Return the (x, y) coordinate for the center point of the cell that contains the specified text.  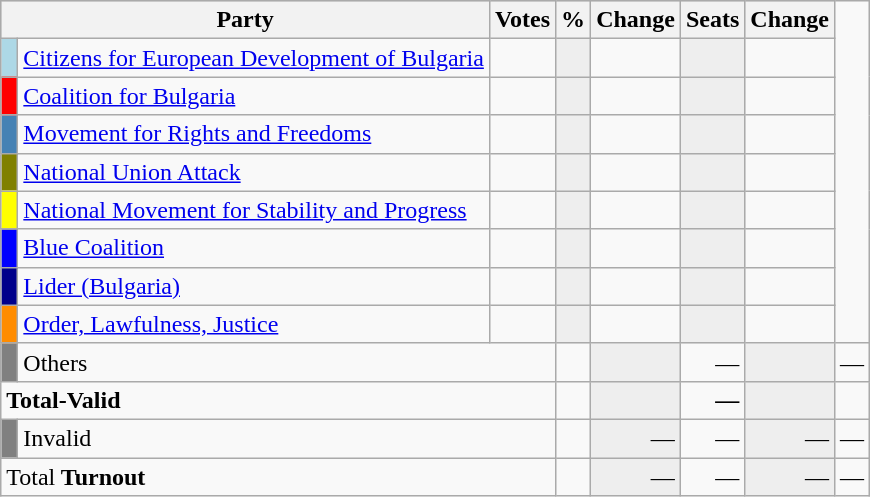
National Movement for Stability and Progress (254, 210)
Coalition for Bulgaria (254, 96)
Citizens for European Development of Bulgaria (254, 58)
Party (246, 20)
Movement for Rights and Freedoms (254, 134)
Others (287, 362)
% (574, 20)
Total Turnout (278, 477)
Order, Lawfulness, Justice (254, 324)
Invalid (287, 438)
Total-Valid (278, 400)
Votes (522, 20)
Blue Coalition (254, 248)
National Union Attack (254, 172)
Seats (712, 20)
Lider (Bulgaria) (254, 286)
